Find where the given text appears and provide that cell's center as (x, y) coordinate. 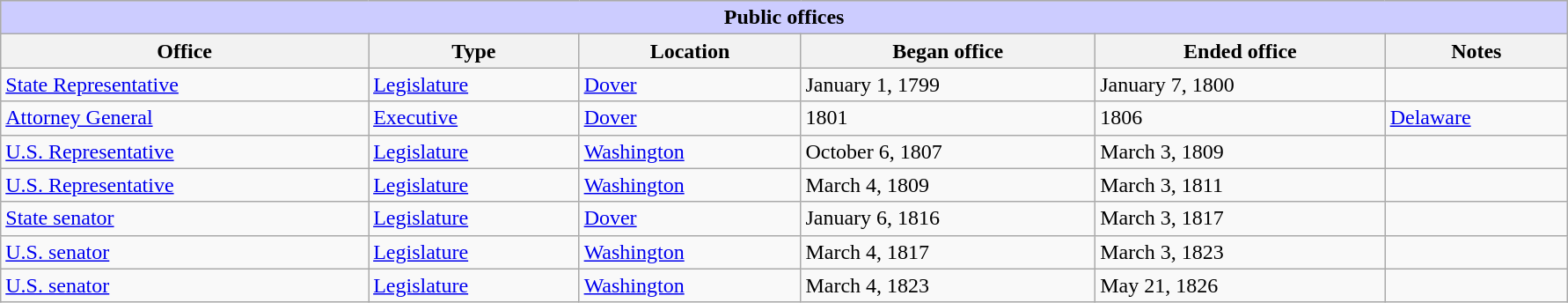
Attorney General (185, 118)
January 6, 1816 (949, 218)
March 3, 1809 (1241, 151)
1806 (1241, 118)
Executive (473, 118)
Ended office (1241, 51)
March 4, 1817 (949, 252)
Office (185, 51)
January 7, 1800 (1241, 85)
October 6, 1807 (949, 151)
State Representative (185, 85)
May 21, 1826 (1241, 285)
March 3, 1811 (1241, 185)
January 1, 1799 (949, 85)
Notes (1476, 51)
Location (690, 51)
March 3, 1817 (1241, 218)
State senator (185, 218)
1801 (949, 118)
Public offices (785, 18)
March 4, 1823 (949, 285)
March 4, 1809 (949, 185)
Delaware (1476, 118)
Began office (949, 51)
Type (473, 51)
March 3, 1823 (1241, 252)
